Capture the cell that displays the provided text and extract its (x, y) central coordinate. 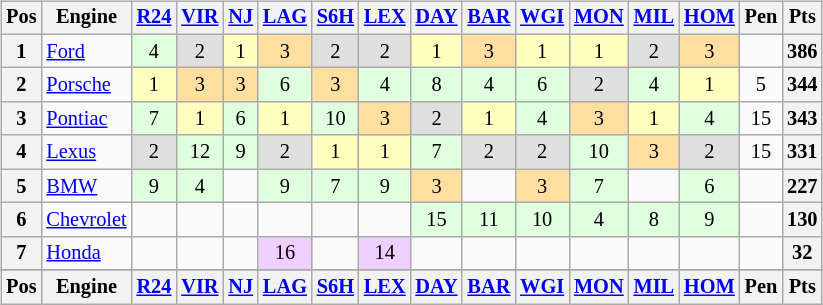
343 (802, 119)
16 (285, 253)
Chevrolet (86, 220)
11 (488, 220)
Pontiac (86, 119)
Ford (86, 51)
Honda (86, 253)
331 (802, 152)
BMW (86, 186)
344 (802, 85)
386 (802, 51)
32 (802, 253)
Porsche (86, 85)
12 (200, 152)
130 (802, 220)
227 (802, 186)
Lexus (86, 152)
14 (385, 253)
